Determine the (x, y) coordinate at the center of the cell enclosing the given text.  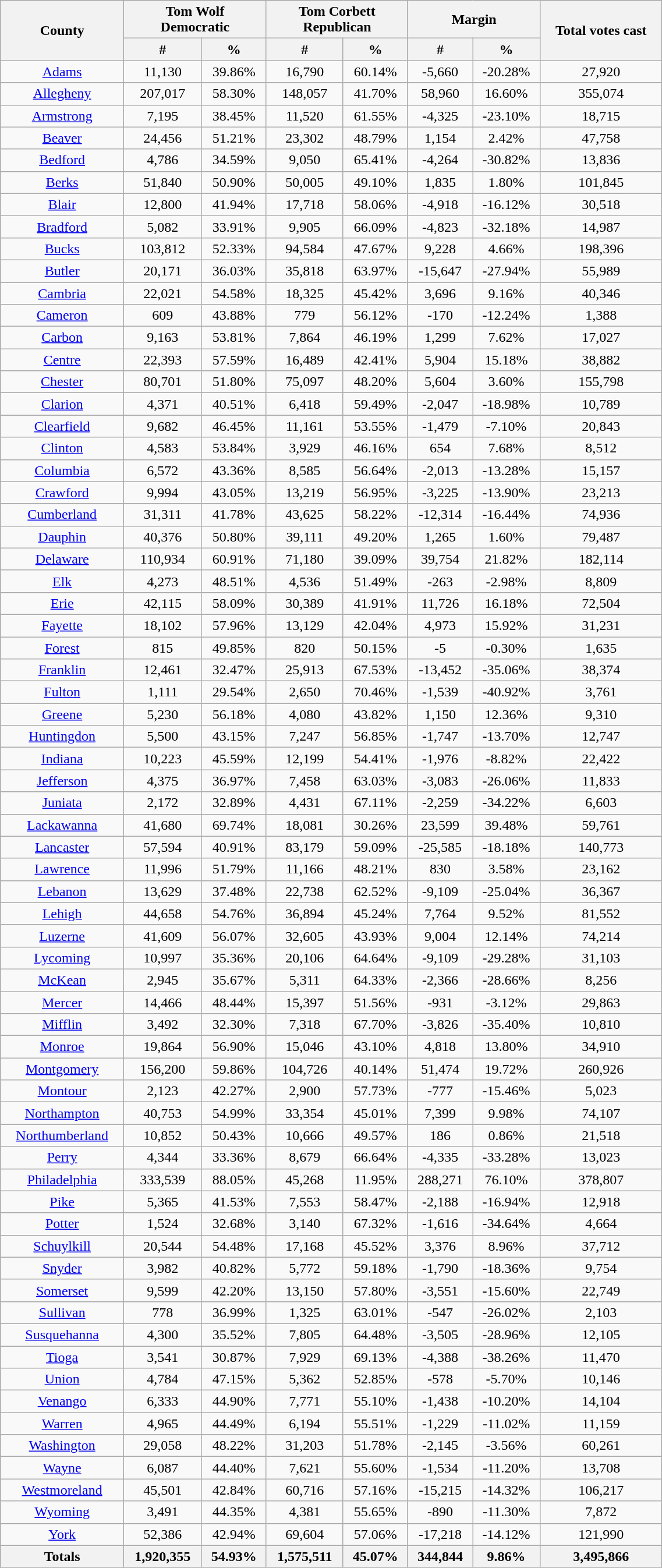
Clinton (62, 448)
106,217 (601, 1490)
5,772 (305, 1268)
-32.18% (507, 226)
20,171 (163, 271)
101,845 (601, 182)
-1,479 (440, 426)
22,738 (305, 891)
54.41% (375, 759)
-1,229 (440, 1424)
33.36% (234, 1158)
69,604 (305, 1534)
9,228 (440, 249)
-4,264 (440, 160)
Washington (62, 1446)
11.95% (375, 1180)
-34.22% (507, 803)
52,386 (163, 1534)
Crawford (62, 493)
-38.26% (507, 1357)
4,381 (305, 1512)
58.47% (375, 1202)
18,325 (305, 293)
21,518 (601, 1135)
31,103 (601, 958)
Berks (62, 182)
37.48% (234, 891)
Westmoreland (62, 1490)
Wayne (62, 1468)
-2,047 (440, 404)
34,910 (601, 1047)
9,682 (163, 426)
40.91% (234, 847)
19.72% (507, 1069)
-578 (440, 1379)
50.90% (234, 182)
21.82% (507, 559)
36,894 (305, 914)
13,708 (601, 1468)
42.20% (234, 1290)
3,491 (163, 1512)
7,621 (305, 1468)
13,836 (601, 160)
3,140 (305, 1224)
7,318 (305, 1025)
57.06% (375, 1534)
10,852 (163, 1135)
1,524 (163, 1224)
66.09% (375, 226)
60.91% (234, 559)
20,843 (601, 426)
58,960 (440, 94)
4,080 (305, 714)
Union (62, 1379)
63.97% (375, 271)
14,104 (601, 1401)
58.06% (375, 204)
9,163 (163, 338)
3,376 (440, 1246)
-16.44% (507, 515)
Lackawanna (62, 825)
-12,314 (440, 515)
0.86% (507, 1135)
Susquehanna (62, 1335)
182,114 (601, 559)
Perry (62, 1158)
51,474 (440, 1069)
-3,225 (440, 493)
23,162 (601, 869)
1,111 (163, 692)
Sullivan (62, 1312)
Northumberland (62, 1135)
31,311 (163, 515)
County (62, 30)
1,325 (305, 1312)
35.52% (234, 1335)
43.93% (375, 936)
1,388 (601, 316)
-26.06% (507, 781)
779 (305, 316)
-29.28% (507, 958)
-30.82% (507, 160)
355,074 (601, 94)
778 (163, 1312)
Blair (62, 204)
60,716 (305, 1490)
45,501 (163, 1490)
5,500 (163, 737)
41,609 (163, 936)
62.52% (375, 891)
-3.12% (507, 1002)
17,718 (305, 204)
-0.30% (507, 648)
1,265 (440, 537)
53.84% (234, 448)
4,664 (601, 1224)
49.10% (375, 182)
Tioga (62, 1357)
103,812 (163, 249)
-15.60% (507, 1290)
22,393 (163, 360)
22,749 (601, 1290)
Indiana (62, 759)
39,754 (440, 559)
66.64% (375, 1158)
34.59% (234, 160)
Lebanon (62, 891)
-28.96% (507, 1335)
12,747 (601, 737)
58.30% (234, 94)
9,905 (305, 226)
1,154 (440, 138)
24,456 (163, 138)
-14.32% (507, 1490)
88.05% (234, 1180)
70.46% (375, 692)
58.09% (234, 603)
25,913 (305, 670)
9,994 (163, 493)
5,904 (440, 360)
12,800 (163, 204)
-2.98% (507, 581)
McKean (62, 980)
13,023 (601, 1158)
10,223 (163, 759)
43.88% (234, 316)
1,575,511 (305, 1556)
-4,823 (440, 226)
55.10% (375, 1401)
-3,551 (440, 1290)
14,987 (601, 226)
5,082 (163, 226)
-16.94% (507, 1202)
80,701 (163, 382)
-13,452 (440, 670)
7.62% (507, 338)
-1,976 (440, 759)
51,840 (163, 182)
57.16% (375, 1490)
Elk (62, 581)
36.97% (234, 781)
3,761 (601, 692)
74,214 (601, 936)
22,021 (163, 293)
18,715 (601, 116)
14,466 (163, 1002)
54.48% (234, 1246)
35,818 (305, 271)
-16.12% (507, 204)
23,599 (440, 825)
-5.70% (507, 1379)
8.96% (507, 1246)
-18.98% (507, 404)
Pike (62, 1202)
41.53% (234, 1202)
47.67% (375, 249)
55.60% (375, 1468)
48.21% (375, 869)
Total votes cast (601, 30)
4,784 (163, 1379)
4,371 (163, 404)
Juniata (62, 803)
-3,083 (440, 781)
3,929 (305, 448)
1,920,355 (163, 1556)
58.22% (375, 515)
40,753 (163, 1113)
8,585 (305, 470)
71,180 (305, 559)
Forest (62, 648)
-10.20% (507, 1401)
61.55% (375, 116)
42.41% (375, 360)
-3.56% (507, 1446)
11,159 (601, 1424)
39.09% (375, 559)
Chester (62, 382)
198,396 (601, 249)
-33.28% (507, 1158)
Wyoming (62, 1512)
48.79% (375, 138)
-1,534 (440, 1468)
13,150 (305, 1290)
Lycoming (62, 958)
8,679 (305, 1158)
38.45% (234, 116)
148,057 (305, 94)
-2,145 (440, 1446)
2,172 (163, 803)
75,097 (305, 382)
110,934 (163, 559)
4,536 (305, 581)
-5 (440, 648)
50,005 (305, 182)
Cambria (62, 293)
57.80% (375, 1290)
121,990 (601, 1534)
42.84% (234, 1490)
11,726 (440, 603)
10,789 (601, 404)
11,470 (601, 1357)
40,376 (163, 537)
49.20% (375, 537)
9,599 (163, 1290)
4,344 (163, 1158)
1,299 (440, 338)
Mifflin (62, 1025)
-14.12% (507, 1534)
45,268 (305, 1180)
17,027 (601, 338)
55.65% (375, 1512)
5,311 (305, 980)
57.96% (234, 625)
Montour (62, 1091)
41.91% (375, 603)
Fayette (62, 625)
41.94% (234, 204)
41,680 (163, 825)
7,247 (305, 737)
Monroe (62, 1047)
54.58% (234, 293)
13,129 (305, 625)
Totals (62, 1556)
42.94% (234, 1534)
Butler (62, 271)
29.54% (234, 692)
30,389 (305, 603)
59,761 (601, 825)
-1,539 (440, 692)
39.48% (507, 825)
-1,616 (440, 1224)
19,864 (163, 1047)
-890 (440, 1512)
Carbon (62, 338)
5,604 (440, 382)
55.51% (375, 1424)
5,365 (163, 1202)
36.03% (234, 271)
6,418 (305, 404)
-23.10% (507, 116)
38,374 (601, 670)
8,809 (601, 581)
20,106 (305, 958)
60,261 (601, 1446)
9,050 (305, 160)
Huntingdon (62, 737)
32.68% (234, 1224)
33,354 (305, 1113)
Centre (62, 360)
44.40% (234, 1468)
65.41% (375, 160)
-5,660 (440, 72)
56.18% (234, 714)
45.24% (375, 914)
12,199 (305, 759)
56.07% (234, 936)
9.86% (507, 1556)
Bucks (62, 249)
56.85% (375, 737)
-25.04% (507, 891)
52.33% (234, 249)
Philadelphia (62, 1180)
49.57% (375, 1135)
56.90% (234, 1047)
3,541 (163, 1357)
8,256 (601, 980)
-2,013 (440, 470)
1,150 (440, 714)
Armstrong (62, 116)
156,200 (163, 1069)
11,130 (163, 72)
333,539 (163, 1180)
Cameron (62, 316)
12.14% (507, 936)
46.19% (375, 338)
44,658 (163, 914)
10,810 (601, 1025)
33.91% (234, 226)
12,918 (601, 1202)
7,399 (440, 1113)
50.43% (234, 1135)
York (62, 1534)
155,798 (601, 382)
35.36% (234, 958)
4,818 (440, 1047)
Montgomery (62, 1069)
186 (440, 1135)
-1,790 (440, 1268)
-4,388 (440, 1357)
Columbia (62, 470)
5,230 (163, 714)
46.45% (234, 426)
1.60% (507, 537)
-20.28% (507, 72)
-15,215 (440, 1490)
7,864 (305, 338)
22,422 (601, 759)
1,835 (440, 182)
81,552 (601, 914)
-13.70% (507, 737)
16.18% (507, 603)
32,605 (305, 936)
-26.02% (507, 1312)
12,461 (163, 670)
16,489 (305, 360)
36,367 (601, 891)
Bradford (62, 226)
47.15% (234, 1379)
1.80% (507, 182)
Northampton (62, 1113)
13,219 (305, 493)
820 (305, 648)
41.70% (375, 94)
76.10% (507, 1180)
-263 (440, 581)
Schuylkill (62, 1246)
74,107 (601, 1113)
Somerset (62, 1290)
10,997 (163, 958)
43.05% (234, 493)
44.35% (234, 1512)
51.80% (234, 382)
48.51% (234, 581)
40.14% (375, 1069)
54.99% (234, 1113)
83,179 (305, 847)
7,458 (305, 781)
815 (163, 648)
6,087 (163, 1468)
-3,826 (440, 1025)
Lawrence (62, 869)
4,273 (163, 581)
9,004 (440, 936)
Erie (62, 603)
6,194 (305, 1424)
-15.46% (507, 1091)
51.79% (234, 869)
-4,918 (440, 204)
Allegheny (62, 94)
31,231 (601, 625)
2,123 (163, 1091)
830 (440, 869)
43,625 (305, 515)
Warren (62, 1424)
63.01% (375, 1312)
104,726 (305, 1069)
Beaver (62, 138)
50.80% (234, 537)
72,504 (601, 603)
45.07% (375, 1556)
32.89% (234, 803)
49.85% (234, 648)
59.18% (375, 1268)
-1,747 (440, 737)
6,333 (163, 1401)
-35.40% (507, 1025)
11,166 (305, 869)
53.81% (234, 338)
51.56% (375, 1002)
43.36% (234, 470)
4,300 (163, 1335)
9.52% (507, 914)
-3,505 (440, 1335)
27,920 (601, 72)
-4,335 (440, 1158)
Clearfield (62, 426)
38,882 (601, 360)
Adams (62, 72)
3.58% (507, 869)
11,520 (305, 116)
Greene (62, 714)
41.78% (234, 515)
48.44% (234, 1002)
32.30% (234, 1025)
12.36% (507, 714)
-11.20% (507, 1468)
4,431 (305, 803)
59.86% (234, 1069)
31,203 (305, 1446)
53.55% (375, 426)
67.53% (375, 670)
4,786 (163, 160)
-170 (440, 316)
3,492 (163, 1025)
344,844 (440, 1556)
Dauphin (62, 537)
-2,259 (440, 803)
42,115 (163, 603)
-7.10% (507, 426)
56.95% (375, 493)
-27.94% (507, 271)
4,973 (440, 625)
94,584 (305, 249)
40.51% (234, 404)
Mercer (62, 1002)
45.01% (375, 1113)
67.70% (375, 1025)
45.42% (375, 293)
69.74% (234, 825)
15,397 (305, 1002)
57.73% (375, 1091)
7,872 (601, 1512)
7,805 (305, 1335)
-12.24% (507, 316)
-2,188 (440, 1202)
Franklin (62, 670)
4,375 (163, 781)
40.82% (234, 1268)
7,764 (440, 914)
288,271 (440, 1180)
-18.36% (507, 1268)
-931 (440, 1002)
Lancaster (62, 847)
16.60% (507, 94)
5,362 (305, 1379)
2,900 (305, 1091)
11,161 (305, 426)
37,712 (601, 1246)
3,495,866 (601, 1556)
378,807 (601, 1180)
Margin (474, 20)
63.03% (375, 781)
Fulton (62, 692)
67.11% (375, 803)
2,650 (305, 692)
654 (440, 448)
43.15% (234, 737)
3.60% (507, 382)
1,635 (601, 648)
-40.92% (507, 692)
-547 (440, 1312)
18,081 (305, 825)
47,758 (601, 138)
13,629 (163, 891)
6,572 (163, 470)
8,512 (601, 448)
11,833 (601, 781)
4,583 (163, 448)
64.64% (375, 958)
48.22% (234, 1446)
Venango (62, 1401)
Luzerne (62, 936)
64.33% (375, 980)
15,157 (601, 470)
12,105 (601, 1335)
-34.64% (507, 1224)
9.16% (507, 293)
52.85% (375, 1379)
Clarion (62, 404)
51.21% (234, 138)
56.12% (375, 316)
15.92% (507, 625)
57,594 (163, 847)
Snyder (62, 1268)
30,518 (601, 204)
69.13% (375, 1357)
2.42% (507, 138)
10,146 (601, 1379)
46.16% (375, 448)
13.80% (507, 1047)
51.49% (375, 581)
-28.66% (507, 980)
43.82% (375, 714)
Tom CorbettRepublican (337, 20)
44.49% (234, 1424)
5,023 (601, 1091)
57.59% (234, 360)
2,103 (601, 1312)
39,111 (305, 537)
59.49% (375, 404)
35.67% (234, 980)
7,553 (305, 1202)
-11.30% (507, 1512)
9,310 (601, 714)
-25,585 (440, 847)
3,982 (163, 1268)
42.04% (375, 625)
Potter (62, 1224)
-777 (440, 1091)
40,346 (601, 293)
4.66% (507, 249)
Delaware (62, 559)
30.26% (375, 825)
9,754 (601, 1268)
17,168 (305, 1246)
20,544 (163, 1246)
-17,218 (440, 1534)
59.09% (375, 847)
67.32% (375, 1224)
-13.28% (507, 470)
74,936 (601, 515)
Jefferson (62, 781)
207,017 (163, 94)
2,945 (163, 980)
18,102 (163, 625)
45.52% (375, 1246)
36.99% (234, 1312)
39.86% (234, 72)
11,996 (163, 869)
42.27% (234, 1091)
50.15% (375, 648)
55,989 (601, 271)
54.93% (234, 1556)
30.87% (234, 1357)
140,773 (601, 847)
Tom WolfDemocratic (196, 20)
29,863 (601, 1002)
6,603 (601, 803)
10,666 (305, 1135)
-4,325 (440, 116)
29,058 (163, 1446)
45.59% (234, 759)
7,195 (163, 116)
7,929 (305, 1357)
43.10% (375, 1047)
7,771 (305, 1401)
15,046 (305, 1047)
-35.06% (507, 670)
79,487 (601, 537)
7.68% (507, 448)
-13.90% (507, 493)
3,696 (440, 293)
Bedford (62, 160)
23,213 (601, 493)
51.78% (375, 1446)
-1,438 (440, 1401)
-15,647 (440, 271)
4,965 (163, 1424)
Cumberland (62, 515)
56.64% (375, 470)
609 (163, 316)
9.98% (507, 1113)
15.18% (507, 360)
44.90% (234, 1401)
-11.02% (507, 1424)
32.47% (234, 670)
54.76% (234, 914)
260,926 (601, 1069)
Lehigh (62, 914)
64.48% (375, 1335)
-8.82% (507, 759)
23,302 (305, 138)
60.14% (375, 72)
16,790 (305, 72)
48.20% (375, 382)
-18.18% (507, 847)
-2,366 (440, 980)
